Return the [X, Y] coordinate for the center point of the cell that contains the specified text.  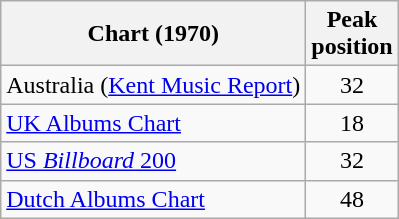
48 [352, 199]
Peakposition [352, 34]
UK Albums Chart [154, 123]
Dutch Albums Chart [154, 199]
US Billboard 200 [154, 161]
Australia (Kent Music Report) [154, 85]
18 [352, 123]
Chart (1970) [154, 34]
